Pinpoint the cell where the given text exists, returning its (X, Y) midpoint coordinate. 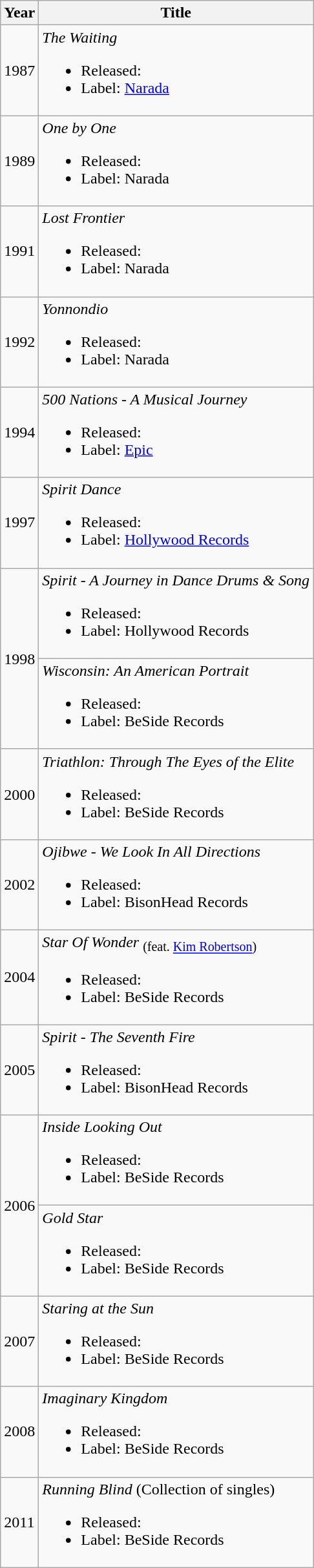
2005 (19, 1070)
The WaitingReleased:Label: Narada (176, 70)
Staring at the SunReleased:Label: BeSide Records (176, 1341)
1994 (19, 432)
2000 (19, 794)
2008 (19, 1432)
Ojibwe - We Look In All DirectionsReleased:Label: BisonHead Records (176, 884)
Year (19, 13)
One by OneReleased:Label: Narada (176, 161)
500 Nations - A Musical JourneyReleased:Label: Epic (176, 432)
2007 (19, 1341)
1987 (19, 70)
Running Blind (Collection of singles)Released:Label: BeSide Records (176, 1522)
Wisconsin: An American PortraitReleased:Label: BeSide Records (176, 704)
2002 (19, 884)
YonnondioReleased:Label: Narada (176, 342)
Triathlon: Through The Eyes of the EliteReleased:Label: BeSide Records (176, 794)
Spirit - A Journey in Dance Drums & SongReleased:Label: Hollywood Records (176, 613)
1991 (19, 251)
1989 (19, 161)
2011 (19, 1522)
Gold StarReleased:Label: BeSide Records (176, 1251)
Imaginary KingdomReleased:Label: BeSide Records (176, 1432)
Inside Looking OutReleased:Label: BeSide Records (176, 1160)
1998 (19, 658)
Spirit DanceReleased:Label: Hollywood Records (176, 523)
1992 (19, 342)
1997 (19, 523)
Star Of Wonder (feat. Kim Robertson)Released:Label: BeSide Records (176, 977)
Title (176, 13)
2004 (19, 977)
Spirit - The Seventh FireReleased:Label: BisonHead Records (176, 1070)
Lost FrontierReleased:Label: Narada (176, 251)
2006 (19, 1206)
